Search for the cell housing the specified text and yield its [x, y] center coordinate. 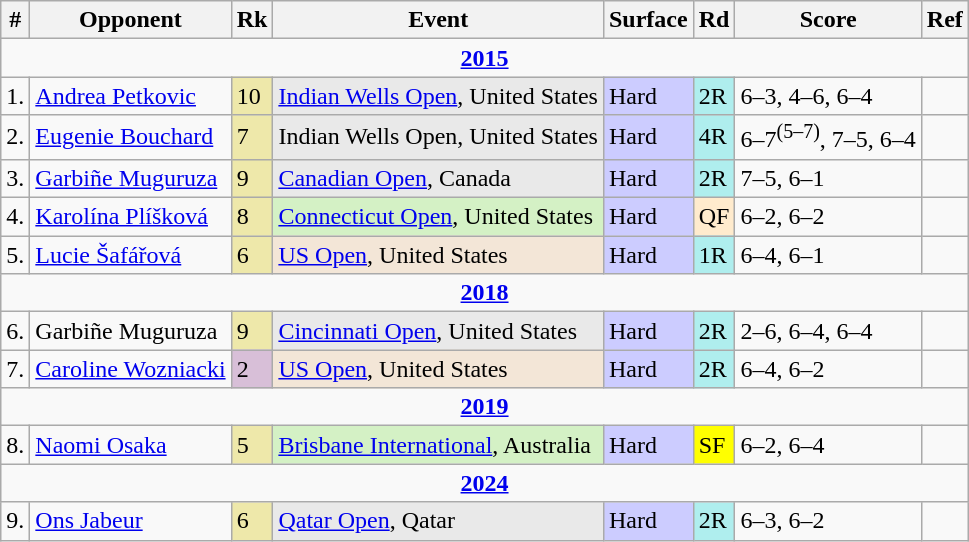
2015 [485, 58]
1. [16, 96]
Karolína Plíšková [130, 217]
7. [16, 369]
Ref [944, 20]
2019 [485, 407]
2 [252, 369]
Qatar Open, Qatar [438, 521]
Caroline Wozniacki [130, 369]
Rd [714, 20]
2. [16, 138]
Naomi Osaka [130, 445]
6–3, 6–2 [828, 521]
QF [714, 217]
Surface [648, 20]
2–6, 6–4, 6–4 [828, 331]
SF [714, 445]
6–4, 6–1 [828, 255]
6. [16, 331]
9. [16, 521]
6–7(5–7), 7–5, 6–4 [828, 138]
7–5, 6–1 [828, 178]
8 [252, 217]
6–2, 6–4 [828, 445]
10 [252, 96]
2024 [485, 483]
Score [828, 20]
Rk [252, 20]
3. [16, 178]
Event [438, 20]
4. [16, 217]
Andrea Petkovic [130, 96]
6–3, 4–6, 6–4 [828, 96]
Brisbane International, Australia [438, 445]
Lucie Šafářová [130, 255]
Ons Jabeur [130, 521]
Opponent [130, 20]
4R [714, 138]
8. [16, 445]
Canadian Open, Canada [438, 178]
Cincinnati Open, United States [438, 331]
6–2, 6–2 [828, 217]
Eugenie Bouchard [130, 138]
2018 [485, 293]
# [16, 20]
1R [714, 255]
7 [252, 138]
5. [16, 255]
5 [252, 445]
6–4, 6–2 [828, 369]
Connecticut Open, United States [438, 217]
